Search for the cell housing the specified text and yield its [x, y] center coordinate. 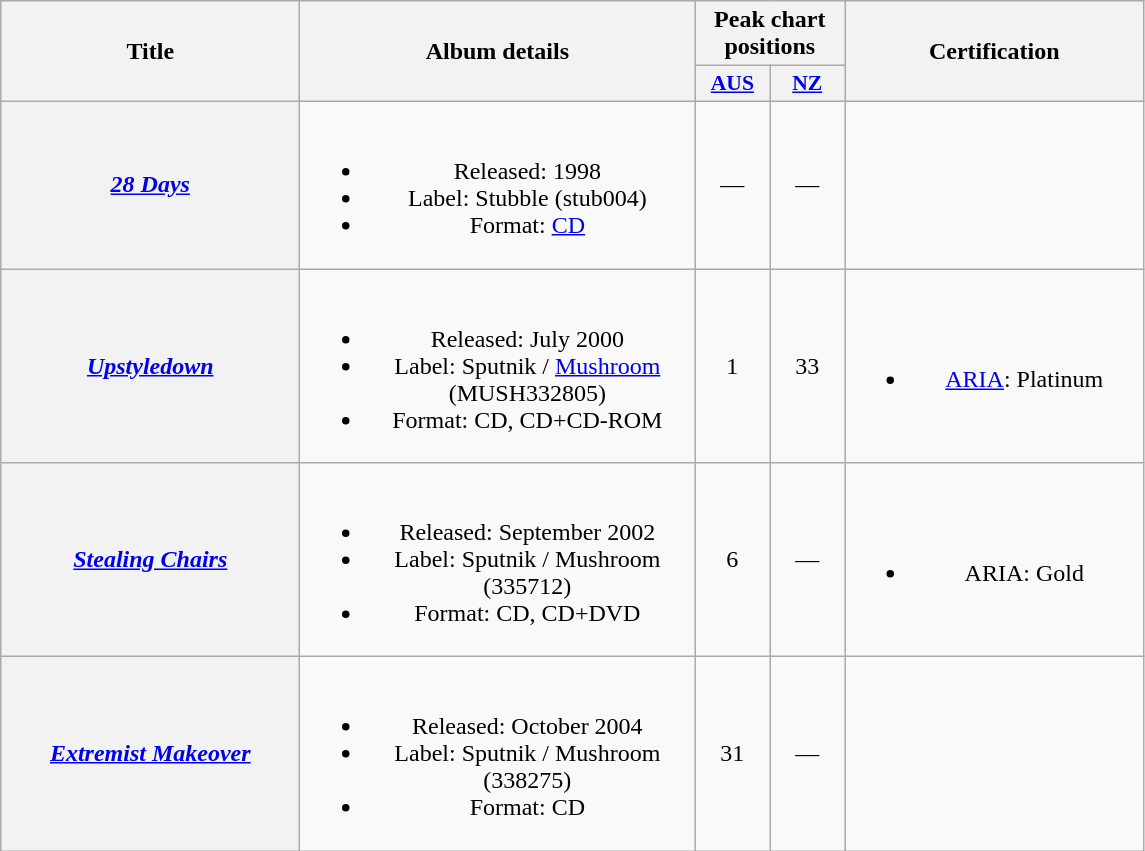
1 [732, 365]
Peak chart positions [770, 34]
28 Days [150, 184]
NZ [808, 84]
Certification [994, 52]
33 [808, 365]
Released: September 2002Label: Sputnik / Mushroom (335712)Format: CD, CD+DVD [498, 560]
31 [732, 754]
Extremist Makeover [150, 754]
Stealing Chairs [150, 560]
Title [150, 52]
Released: July 2000Label: Sputnik / Mushroom (MUSH332805)Format: CD, CD+CD-ROM [498, 365]
Album details [498, 52]
6 [732, 560]
AUS [732, 84]
Released: October 2004Label: Sputnik / Mushroom (338275)Format: CD [498, 754]
ARIA: Gold [994, 560]
Released: 1998Label: Stubble (stub004)Format: CD [498, 184]
Upstyledown [150, 365]
ARIA: Platinum [994, 365]
